Return [X, Y] of the center of cell containing provided text 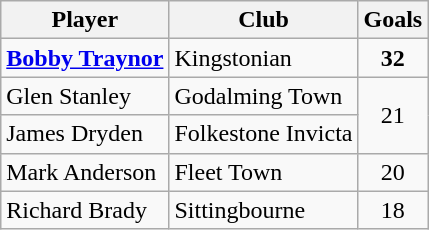
Sittingbourne [264, 210]
Mark Anderson [85, 172]
32 [393, 58]
Club [264, 20]
Folkestone Invicta [264, 134]
Glen Stanley [85, 96]
Fleet Town [264, 172]
20 [393, 172]
18 [393, 210]
James Dryden [85, 134]
Richard Brady [85, 210]
21 [393, 115]
Player [85, 20]
Bobby Traynor [85, 58]
Kingstonian [264, 58]
Godalming Town [264, 96]
Goals [393, 20]
